Output the [X, Y] coordinate of the center of the cell containing the given text.  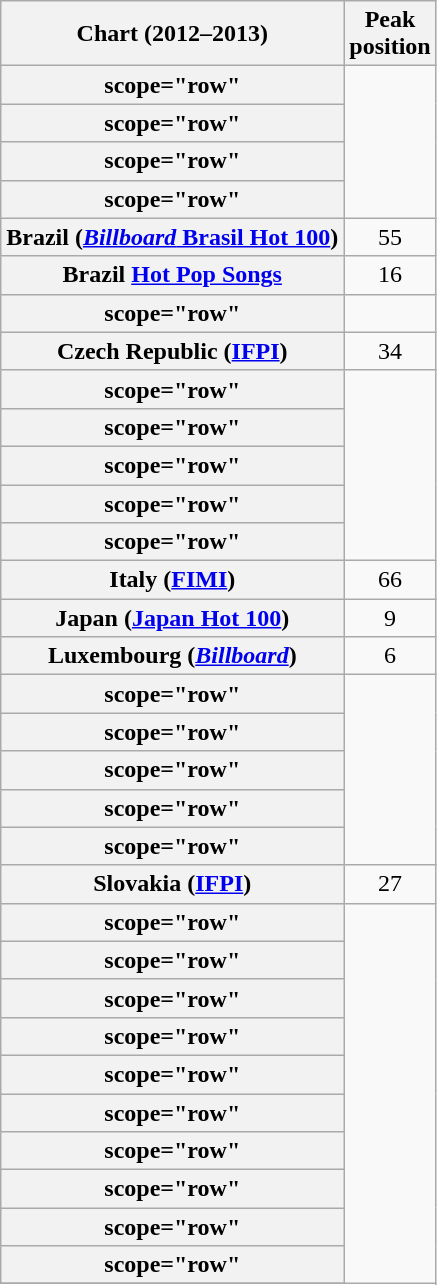
Brazil Hot Pop Songs [172, 275]
Peakposition [390, 34]
27 [390, 884]
Brazil (Billboard Brasil Hot 100) [172, 237]
6 [390, 656]
Luxembourg (Billboard) [172, 656]
Chart (2012–2013) [172, 34]
Japan (Japan Hot 100) [172, 618]
9 [390, 618]
34 [390, 351]
55 [390, 237]
Italy (FIMI) [172, 580]
Slovakia (IFPI) [172, 884]
16 [390, 275]
66 [390, 580]
Czech Republic (IFPI) [172, 351]
